Output the (X, Y) coordinate of the center of the cell containing the given text.  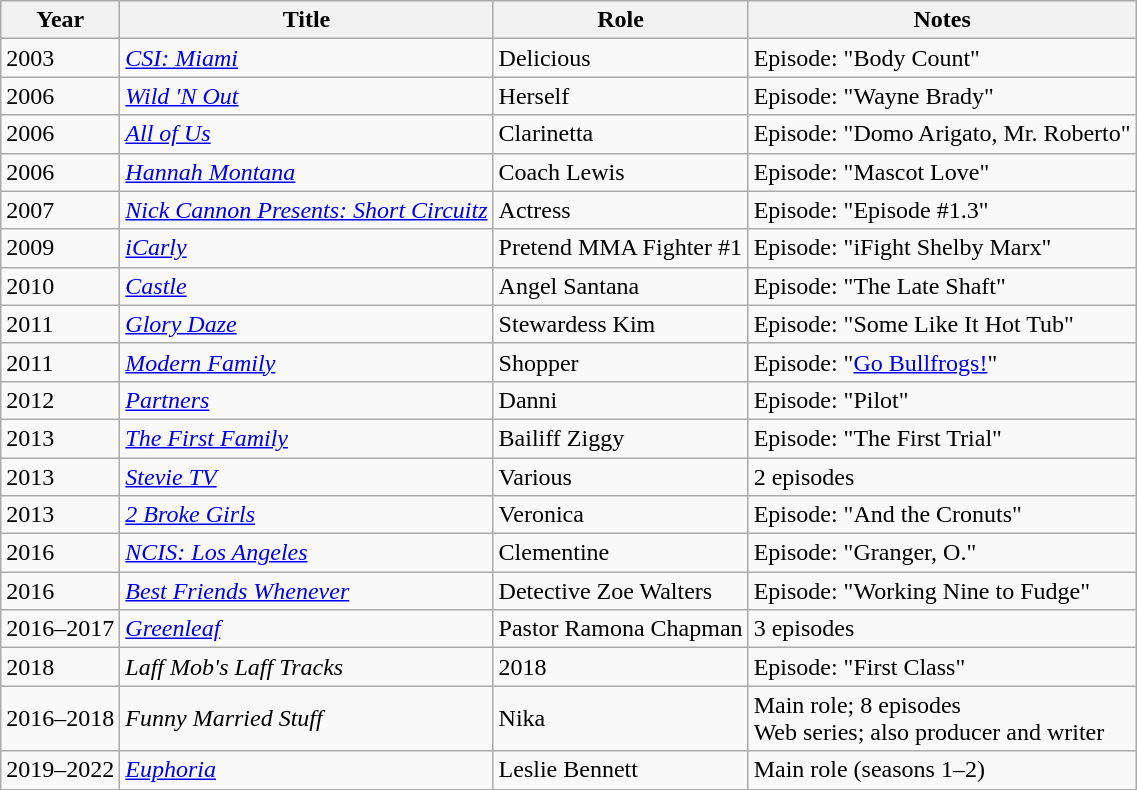
NCIS: Los Angeles (306, 553)
2016–2017 (60, 629)
Notes (942, 20)
Episode: "Mascot Love" (942, 172)
Actress (620, 210)
Pastor Ramona Chapman (620, 629)
Veronica (620, 515)
Leslie Bennett (620, 770)
Various (620, 477)
2 episodes (942, 477)
Episode: "Some Like It Hot Tub" (942, 324)
2010 (60, 286)
Coach Lewis (620, 172)
Episode: "Pilot" (942, 400)
Stevie TV (306, 477)
2012 (60, 400)
Pretend MMA Fighter #1 (620, 248)
Episode: "And the Cronuts" (942, 515)
Nika (620, 718)
Modern Family (306, 362)
Partners (306, 400)
Euphoria (306, 770)
Funny Married Stuff (306, 718)
Episode: "Domo Arigato, Mr. Roberto" (942, 134)
Angel Santana (620, 286)
Episode: "Wayne Brady" (942, 96)
Glory Daze (306, 324)
Episode: "The Late Shaft" (942, 286)
Episode: "iFight Shelby Marx" (942, 248)
2007 (60, 210)
Episode: "Working Nine to Fudge" (942, 591)
Title (306, 20)
Episode: "Body Count" (942, 58)
iCarly (306, 248)
Main role (seasons 1–2) (942, 770)
Castle (306, 286)
Year (60, 20)
CSI: Miami (306, 58)
Best Friends Whenever (306, 591)
Episode: "Episode #1.3" (942, 210)
Bailiff Ziggy (620, 438)
3 episodes (942, 629)
Greenleaf (306, 629)
The First Family (306, 438)
Episode: "Granger, O." (942, 553)
Clementine (620, 553)
Laff Mob's Laff Tracks (306, 667)
Clarinetta (620, 134)
Delicious (620, 58)
2016–2018 (60, 718)
2009 (60, 248)
Episode: "Go Bullfrogs!" (942, 362)
Danni (620, 400)
Wild 'N Out (306, 96)
Stewardess Kim (620, 324)
Detective Zoe Walters (620, 591)
All of Us (306, 134)
2003 (60, 58)
Herself (620, 96)
Nick Cannon Presents: Short Circuitz (306, 210)
Main role; 8 episodesWeb series; also producer and writer (942, 718)
2019–2022 (60, 770)
Episode: "The First Trial" (942, 438)
2 Broke Girls (306, 515)
Shopper (620, 362)
Hannah Montana (306, 172)
Episode: "First Class" (942, 667)
Role (620, 20)
